Identify which cell holds the provided text, then report its (X, Y) central coordinate. 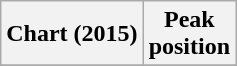
Peakposition (189, 34)
Chart (2015) (72, 34)
